Output the (X, Y) coordinate of the center of the cell containing the given text.  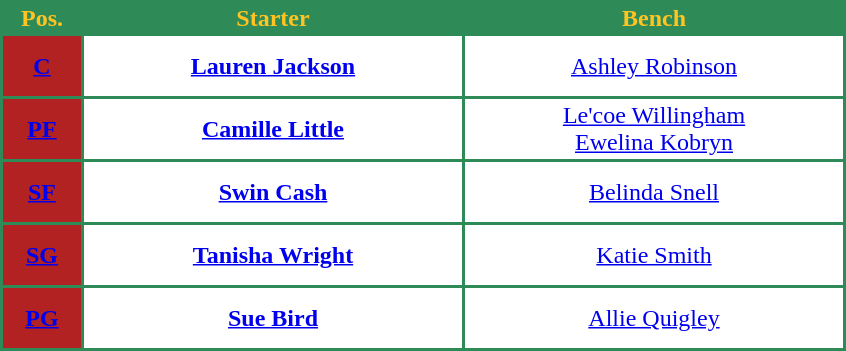
Belinda Snell (654, 192)
C (42, 66)
Ashley Robinson (654, 66)
Bench (654, 18)
Allie Quigley (654, 318)
Sue Bird (273, 318)
Starter (273, 18)
Swin Cash (273, 192)
Le'coe WillinghamEwelina Kobryn (654, 129)
SG (42, 255)
Katie Smith (654, 255)
PG (42, 318)
Tanisha Wright (273, 255)
SF (42, 192)
PF (42, 129)
Camille Little (273, 129)
Pos. (42, 18)
Lauren Jackson (273, 66)
